Find where the given text appears and provide that cell's center as [X, Y] coordinate. 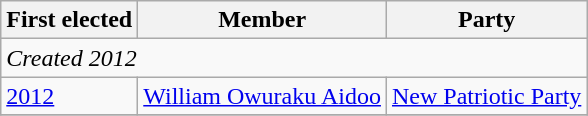
New Patriotic Party [486, 96]
First elected [70, 20]
Party [486, 20]
William Owuraku Aidoo [262, 96]
2012 [70, 96]
Member [262, 20]
Created 2012 [294, 58]
